Find where the given text appears and provide that cell's center as [X, Y] coordinate. 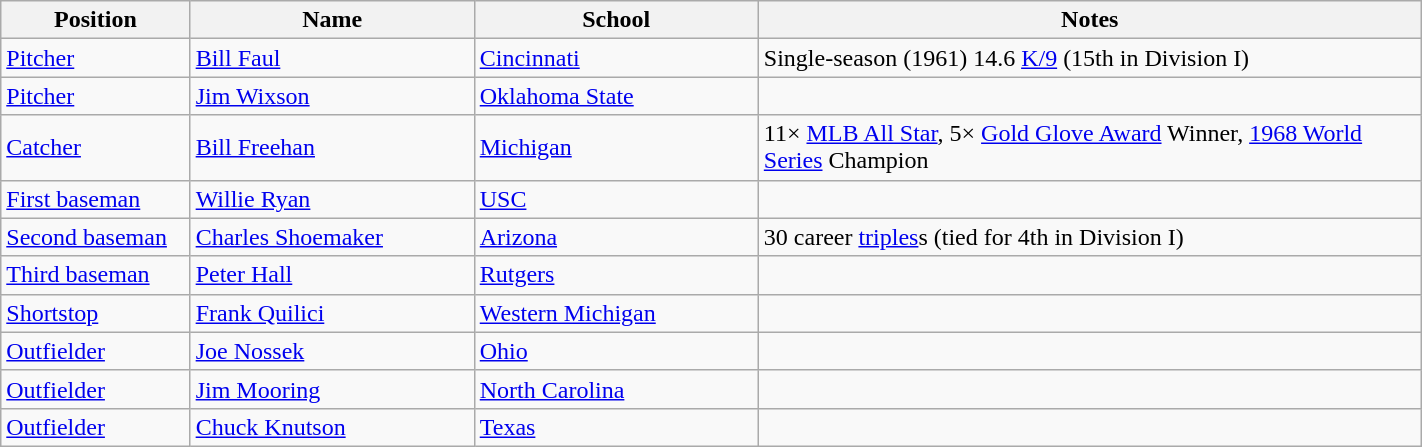
Single-season (1961) 14.6 K/9 (15th in Division I) [1090, 58]
North Carolina [616, 389]
Name [332, 20]
Oklahoma State [616, 96]
Rutgers [616, 275]
Ohio [616, 351]
30 career tripless (tied for 4th in Division I) [1090, 237]
Cincinnati [616, 58]
Chuck Knutson [332, 427]
First baseman [96, 199]
Jim Mooring [332, 389]
Third baseman [96, 275]
Catcher [96, 148]
Western Michigan [616, 313]
Jim Wixson [332, 96]
Joe Nossek [332, 351]
Frank Quilici [332, 313]
Texas [616, 427]
Arizona [616, 237]
Michigan [616, 148]
Bill Faul [332, 58]
Willie Ryan [332, 199]
School [616, 20]
Shortstop [96, 313]
Notes [1090, 20]
Bill Freehan [332, 148]
Second baseman [96, 237]
Position [96, 20]
Peter Hall [332, 275]
Charles Shoemaker [332, 237]
11× MLB All Star, 5× Gold Glove Award Winner, 1968 World Series Champion [1090, 148]
USC [616, 199]
